For the text-containing cell, return its midpoint in [X, Y] coordinate format. 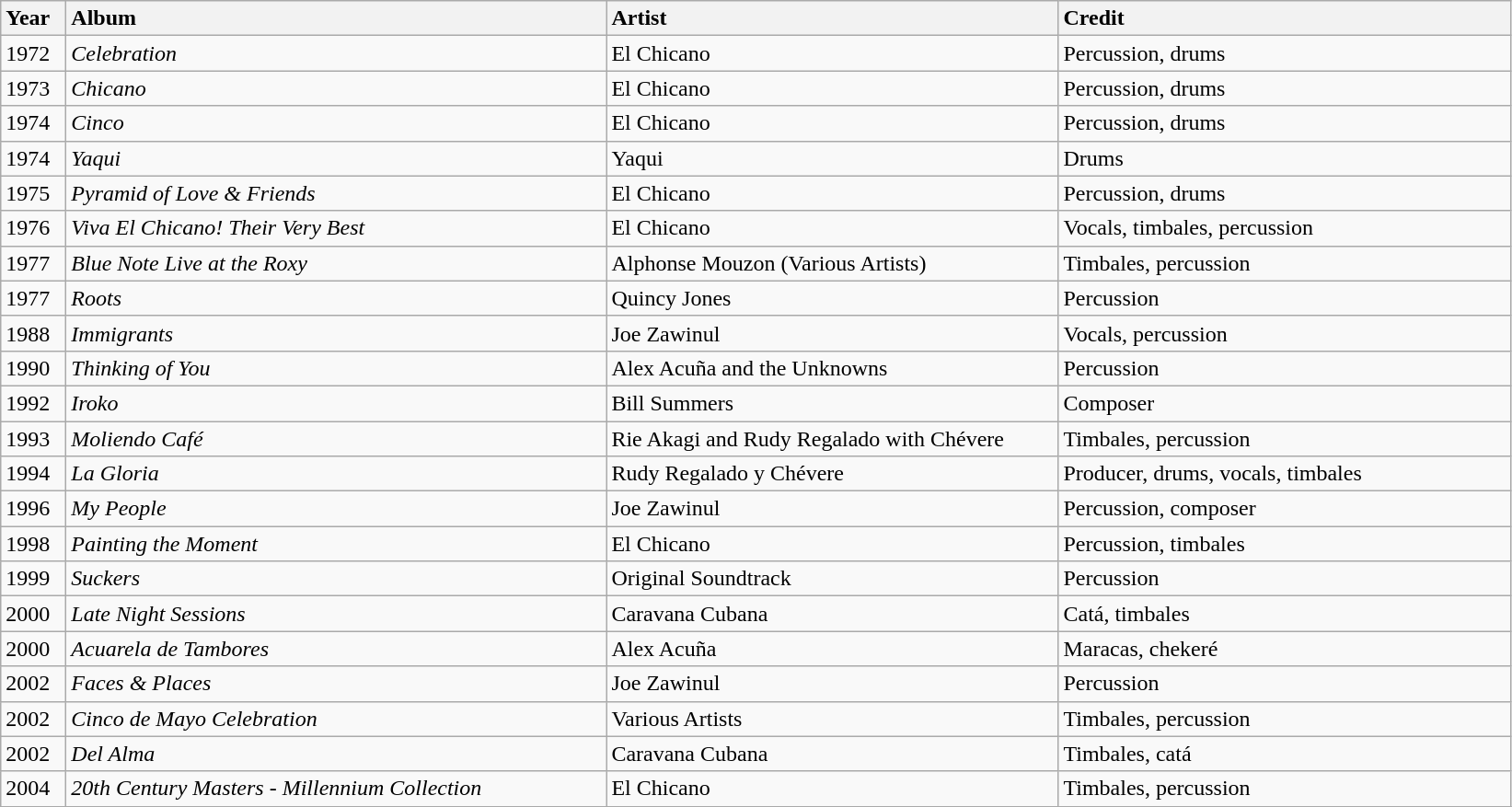
1973 [33, 88]
Viva El Chicano! Their Very Best [337, 228]
Bill Summers [832, 403]
Celebration [337, 53]
Chicano [337, 88]
1996 [33, 509]
1988 [33, 333]
Faces & Places [337, 684]
Percussion, timbales [1285, 544]
Late Night Sessions [337, 614]
My People [337, 509]
Immigrants [337, 333]
1976 [33, 228]
1998 [33, 544]
1993 [33, 439]
Suckers [337, 579]
Rie Akagi and Rudy Regalado with Chévere [832, 439]
Original Soundtrack [832, 579]
Moliendo Café [337, 439]
Iroko [337, 403]
Thinking of You [337, 368]
Percussion, composer [1285, 509]
2004 [33, 789]
La Gloria [337, 474]
Blue Note Live at the Roxy [337, 263]
1999 [33, 579]
Maracas, chekeré [1285, 649]
Producer, drums, vocals, timbales [1285, 474]
Year [33, 18]
Acuarela de Tambores [337, 649]
Cinco de Mayo Celebration [337, 719]
1990 [33, 368]
Album [337, 18]
Drums [1285, 158]
Timbales, catá [1285, 754]
Credit [1285, 18]
Composer [1285, 403]
1992 [33, 403]
Quincy Jones [832, 298]
Pyramid of Love & Friends [337, 193]
1975 [33, 193]
Roots [337, 298]
Vocals, percussion [1285, 333]
Del Alma [337, 754]
Cinco [337, 123]
Vocals, timbales, percussion [1285, 228]
Various Artists [832, 719]
20th Century Masters - Millennium Collection [337, 789]
1994 [33, 474]
Artist [832, 18]
Painting the Moment [337, 544]
Alex Acuña and the Unknowns [832, 368]
1972 [33, 53]
Catá, timbales [1285, 614]
Rudy Regalado y Chévere [832, 474]
Alex Acuña [832, 649]
Alphonse Mouzon (Various Artists) [832, 263]
